Scan for the cell matching the given text and deliver its [x, y] coordinate at center. 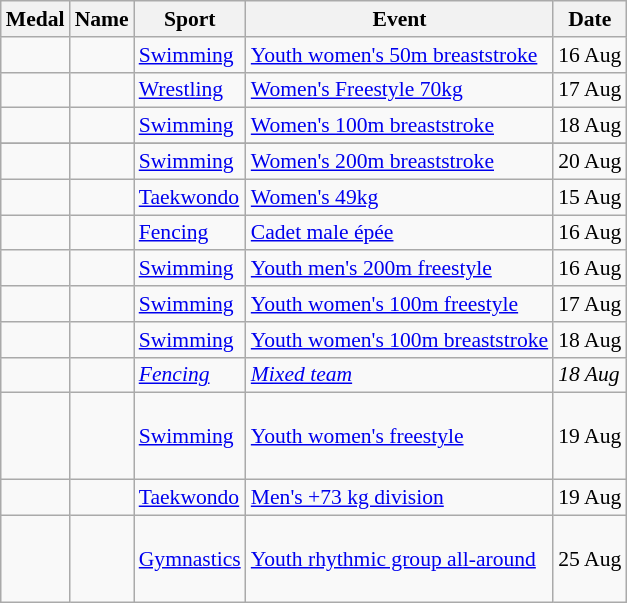
Cadet male épée [400, 233]
Women's 100m breaststroke [400, 126]
Youth rhythmic group all-around [400, 558]
Mixed team [400, 375]
Youth women's 100m freestyle [400, 304]
Sport [190, 19]
Wrestling [190, 90]
Youth women's freestyle [400, 436]
Date [590, 19]
Women's 49kg [400, 197]
25 Aug [590, 558]
Youth men's 200m freestyle [400, 269]
Women's Freestyle 70kg [400, 90]
Men's +73 kg division [400, 498]
Event [400, 19]
Medal [36, 19]
Name [102, 19]
15 Aug [590, 197]
Women's 200m breaststroke [400, 162]
Youth women's 100m breaststroke [400, 340]
Gymnastics [190, 558]
20 Aug [590, 162]
Youth women's 50m breaststroke [400, 55]
